Find where the given text appears and provide that cell's center as (x, y) coordinate. 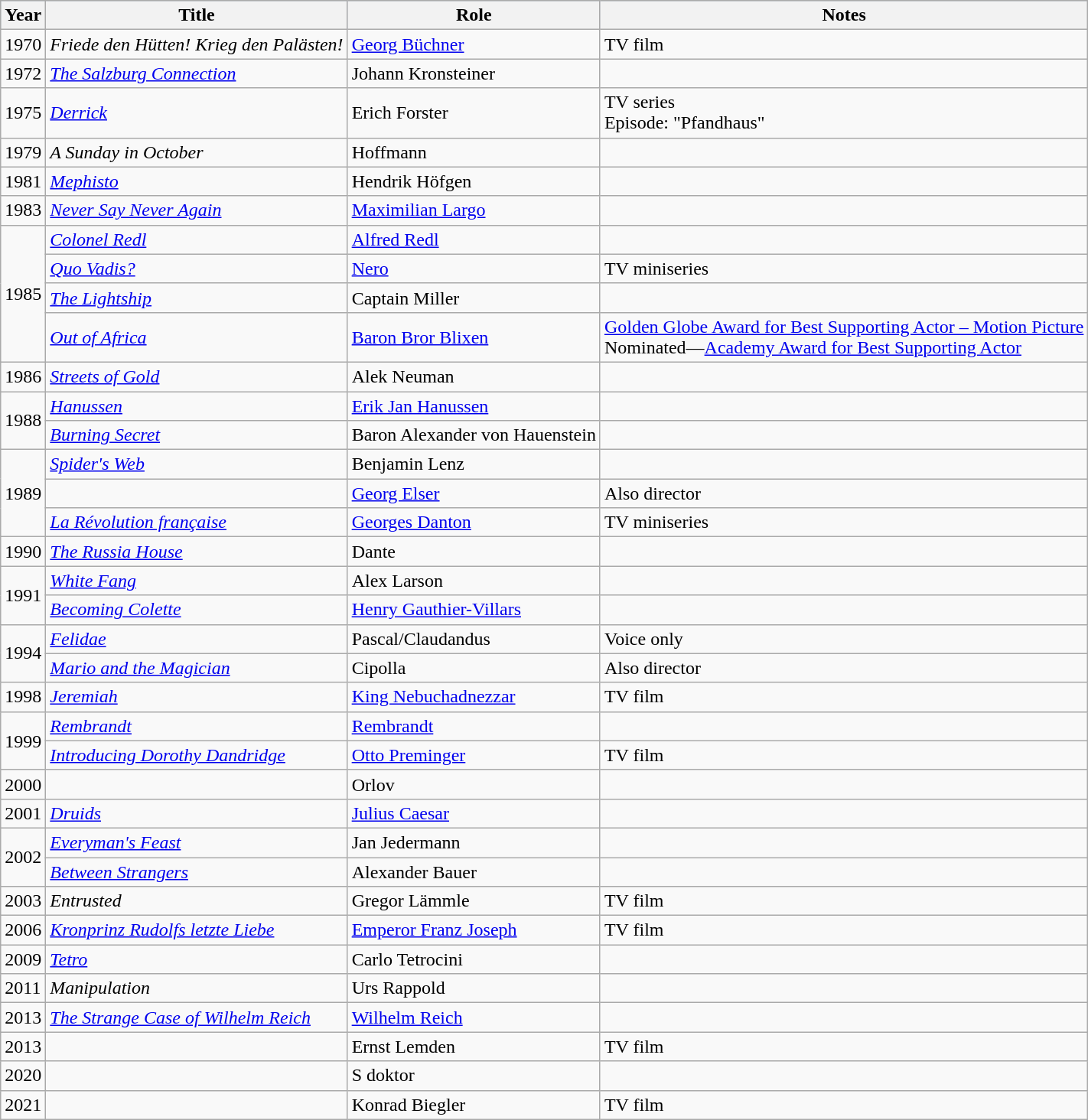
Hoffmann (474, 152)
2009 (23, 959)
Derrick (197, 113)
Nero (474, 269)
Mephisto (197, 181)
Wilhelm Reich (474, 1017)
Johann Kronsteiner (474, 73)
1991 (23, 595)
Alfred Redl (474, 239)
1990 (23, 552)
1970 (23, 44)
Role (474, 15)
Erich Forster (474, 113)
Felidae (197, 639)
Introducing Dorothy Dandridge (197, 755)
Hendrik Höfgen (474, 181)
Benjamin Lenz (474, 464)
Jeremiah (197, 697)
2000 (23, 784)
Pascal/Claudandus (474, 639)
Colonel Redl (197, 239)
1986 (23, 376)
Gregor Lämmle (474, 901)
Mario and the Magician (197, 668)
Becoming Colette (197, 610)
The Strange Case of Wilhelm Reich (197, 1017)
1994 (23, 653)
Dante (474, 552)
1981 (23, 181)
Cipolla (474, 668)
A Sunday in October (197, 152)
Henry Gauthier-Villars (474, 610)
2006 (23, 930)
Friede den Hütten! Krieg den Palästen! (197, 44)
TV seriesEpisode: "Pfandhaus" (843, 113)
Orlov (474, 784)
Baron Bror Blixen (474, 337)
Streets of Gold (197, 376)
2020 (23, 1076)
S doktor (474, 1076)
Golden Globe Award for Best Supporting Actor – Motion PictureNominated—Academy Award for Best Supporting Actor (843, 337)
1989 (23, 493)
Spider's Web (197, 464)
Between Strangers (197, 871)
Baron Alexander von Hauenstein (474, 435)
Tetro (197, 959)
1998 (23, 697)
Georges Danton (474, 523)
1979 (23, 152)
Georg Büchner (474, 44)
Ernst Lemden (474, 1047)
Georg Elser (474, 493)
2011 (23, 988)
Notes (843, 15)
Kronprinz Rudolfs letzte Liebe (197, 930)
Burning Secret (197, 435)
1999 (23, 741)
2021 (23, 1105)
Urs Rappold (474, 988)
2002 (23, 857)
Manipulation (197, 988)
Title (197, 15)
1988 (23, 421)
Voice only (843, 639)
1983 (23, 210)
2001 (23, 813)
King Nebuchadnezzar (474, 697)
La Révolution française (197, 523)
Hanussen (197, 406)
Entrusted (197, 901)
Jan Jedermann (474, 842)
White Fang (197, 581)
The Salzburg Connection (197, 73)
Alek Neuman (474, 376)
The Lightship (197, 298)
Konrad Biegler (474, 1105)
Never Say Never Again (197, 210)
Julius Caesar (474, 813)
Captain Miller (474, 298)
1975 (23, 113)
Emperor Franz Joseph (474, 930)
Druids (197, 813)
Maximilian Largo (474, 210)
Everyman's Feast (197, 842)
Carlo Tetrocini (474, 959)
Out of Africa (197, 337)
The Russia House (197, 552)
Year (23, 15)
Alexander Bauer (474, 871)
1972 (23, 73)
Quo Vadis? (197, 269)
Otto Preminger (474, 755)
1985 (23, 294)
2003 (23, 901)
Alex Larson (474, 581)
Erik Jan Hanussen (474, 406)
